Find where the given text appears and provide that cell's center as (X, Y) coordinate. 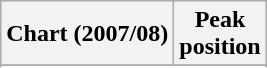
Chart (2007/08) (88, 34)
Peakposition (220, 34)
